Output the [x, y] coordinate of the center of the cell containing the given text.  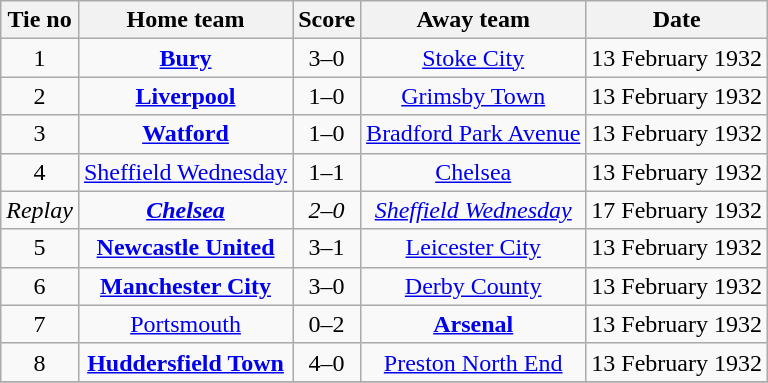
4–0 [327, 362]
Preston North End [474, 362]
Arsenal [474, 324]
17 February 1932 [677, 210]
3 [40, 134]
4 [40, 172]
Away team [474, 20]
Newcastle United [185, 248]
0–2 [327, 324]
Leicester City [474, 248]
Home team [185, 20]
Grimsby Town [474, 96]
1–1 [327, 172]
2–0 [327, 210]
Huddersfield Town [185, 362]
Manchester City [185, 286]
Date [677, 20]
5 [40, 248]
Watford [185, 134]
Score [327, 20]
Replay [40, 210]
7 [40, 324]
1 [40, 58]
8 [40, 362]
Stoke City [474, 58]
Bradford Park Avenue [474, 134]
Tie no [40, 20]
Portsmouth [185, 324]
Derby County [474, 286]
2 [40, 96]
3–1 [327, 248]
Bury [185, 58]
6 [40, 286]
Liverpool [185, 96]
